Find where the given text appears and provide that cell's center as (X, Y) coordinate. 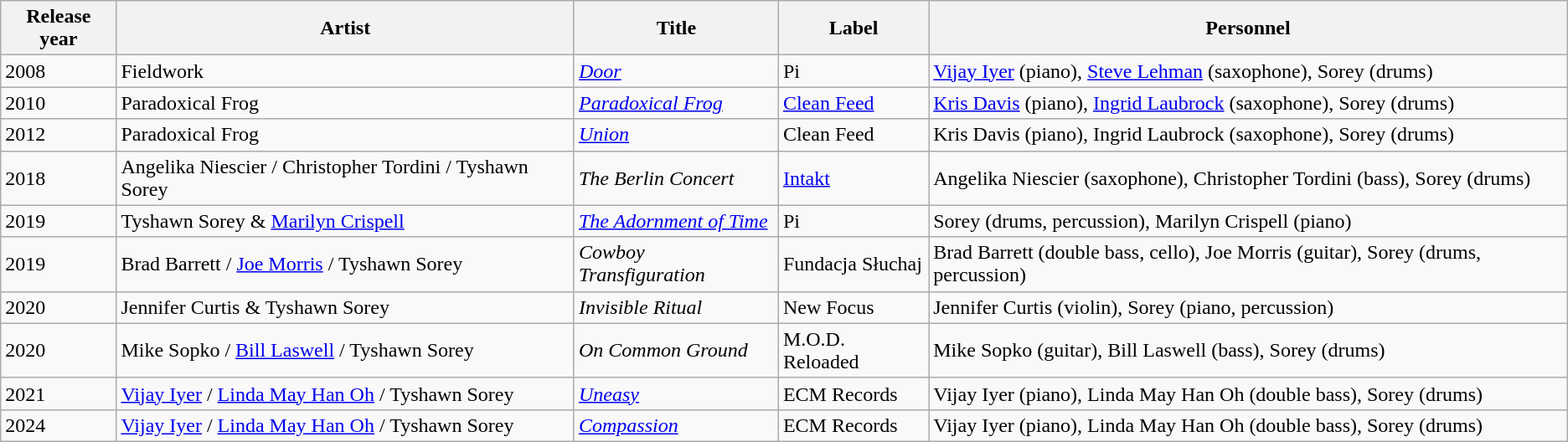
Cowboy Transfiguration (676, 265)
Mike Sopko / Bill Laswell / Tyshawn Sorey (345, 350)
New Focus (853, 307)
Fieldwork (345, 71)
Jennifer Curtis & Tyshawn Sorey (345, 307)
Invisible Ritual (676, 307)
Compassion (676, 425)
Angelika Niescier (saxophone), Christopher Tordini (bass), Sorey (drums) (1248, 177)
Jennifer Curtis (violin), Sorey (piano, percussion) (1248, 307)
Tyshawn Sorey & Marilyn Crispell (345, 221)
Angelika Niescier / Christopher Tordini / Tyshawn Sorey (345, 177)
Brad Barrett / Joe Morris / Tyshawn Sorey (345, 265)
2008 (59, 71)
2010 (59, 103)
Fundacja Słuchaj (853, 265)
The Adornment of Time (676, 221)
Intakt (853, 177)
Title (676, 28)
Mike Sopko (guitar), Bill Laswell (bass), Sorey (drums) (1248, 350)
Uneasy (676, 393)
Artist (345, 28)
Label (853, 28)
2012 (59, 135)
Union (676, 135)
Sorey (drums, percussion), Marilyn Crispell (piano) (1248, 221)
2021 (59, 393)
2024 (59, 425)
Door (676, 71)
Vijay Iyer (piano), Steve Lehman (saxophone), Sorey (drums) (1248, 71)
M.O.D. Reloaded (853, 350)
On Common Ground (676, 350)
Brad Barrett (double bass, cello), Joe Morris (guitar), Sorey (drums, percussion) (1248, 265)
2018 (59, 177)
Release year (59, 28)
The Berlin Concert (676, 177)
Personnel (1248, 28)
